Detect which cell encompasses the target text, then output its [X, Y] center coordinate. 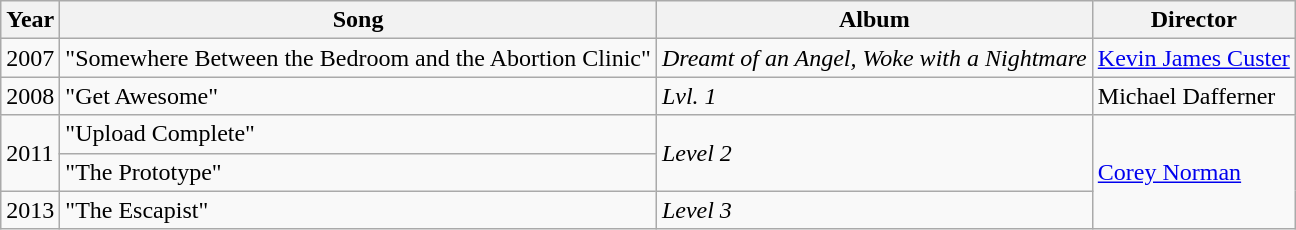
"The Prototype" [358, 172]
Song [358, 20]
Year [30, 20]
Lvl. 1 [874, 96]
Dreamt of an Angel, Woke with a Nightmare [874, 58]
2008 [30, 96]
2013 [30, 210]
Corey Norman [1194, 172]
Kevin James Custer [1194, 58]
2007 [30, 58]
Level 3 [874, 210]
2011 [30, 153]
"Somewhere Between the Bedroom and the Abortion Clinic" [358, 58]
Level 2 [874, 153]
Michael Dafferner [1194, 96]
Album [874, 20]
"Get Awesome" [358, 96]
"The Escapist" [358, 210]
Director [1194, 20]
"Upload Complete" [358, 134]
